Capture the cell that displays the provided text and extract its (X, Y) central coordinate. 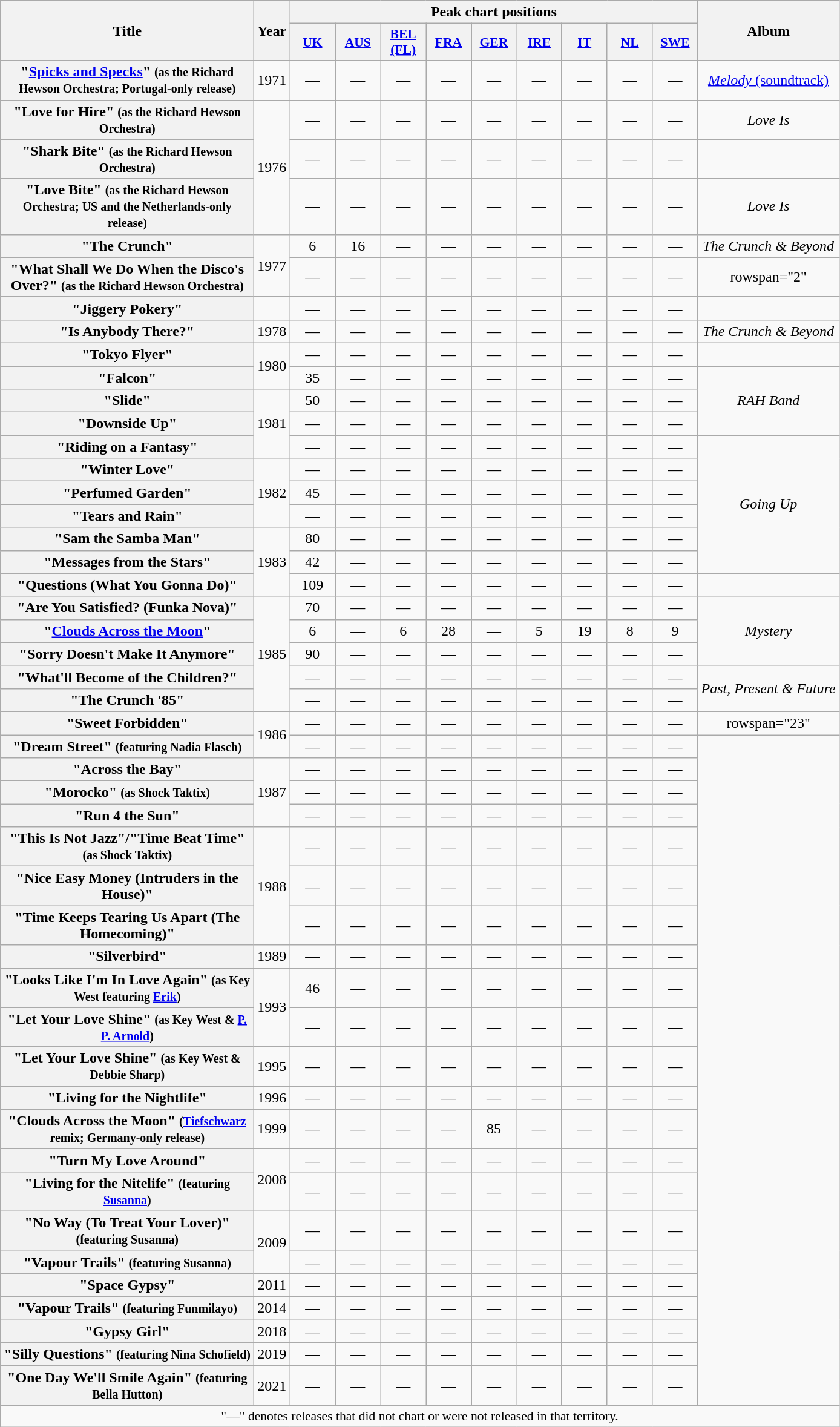
1987 (272, 793)
1982 (272, 493)
Album (769, 30)
"Gypsy Girl" (127, 1331)
"One Day We'll Smile Again" (featuring Bella Hutton) (127, 1385)
"Run 4 the Sun" (127, 816)
"Sorry Doesn't Make It Anymore" (127, 654)
"Time Keeps Tearing Us Apart (The Homecoming)" (127, 925)
2014 (272, 1308)
2021 (272, 1385)
1976 (272, 167)
Title (127, 30)
"The Crunch '85" (127, 700)
70 (312, 608)
"Silly Questions" (featuring Nina Schofield) (127, 1354)
FRA (449, 42)
19 (585, 631)
"The Crunch" (127, 246)
45 (312, 493)
"Nice Easy Money (Intruders in the House)" (127, 886)
35 (312, 377)
2018 (272, 1331)
"Silverbird" (127, 957)
"Tokyo Flyer" (127, 354)
"Space Gypsy" (127, 1285)
Going Up (769, 504)
28 (449, 631)
1996 (272, 1098)
85 (494, 1129)
SWE (675, 42)
1971 (272, 80)
IT (585, 42)
"Downside Up" (127, 424)
"—" denotes releases that did not chart or were not released in that territory. (420, 1416)
1981 (272, 424)
"Are You Satisfied? (Funka Nova)" (127, 608)
"Morocko" (as Shock Taktix) (127, 793)
"Shark Bite" (as the Richard Hewson Orchestra) (127, 159)
2008 (272, 1179)
90 (312, 654)
8 (629, 631)
"Dream Street" (featuring Nadia Flasch) (127, 746)
rowspan="23" (769, 723)
"Slide" (127, 401)
"Tears and Rain" (127, 516)
1993 (272, 1007)
1978 (272, 331)
"Clouds Across the Moon" (127, 631)
"Let Your Love Shine" (as Key West & Debbie Sharp) (127, 1067)
80 (312, 539)
"Questions (What You Gonna Do)" (127, 585)
Year (272, 30)
1985 (272, 654)
"Spicks and Specks" (as the Richard Hewson Orchestra; Portugal-only release) (127, 80)
"What'll Become of the Children?" (127, 677)
NL (629, 42)
42 (312, 562)
"Turn My Love Around" (127, 1160)
2011 (272, 1285)
Peak chart positions (494, 12)
GER (494, 42)
"Perfumed Garden" (127, 493)
1983 (272, 562)
"Vapour Trails" (featuring Susanna) (127, 1262)
AUS (358, 42)
"Living for the Nitelife" (featuring Susanna) (127, 1191)
50 (312, 401)
"Winter Love" (127, 470)
BEL(FL) (403, 42)
UK (312, 42)
"Looks Like I'm In Love Again" (as Key West featuring Erik) (127, 988)
"Riding on a Fantasy" (127, 447)
"What Shall We Do When the Disco's Over?" (as the Richard Hewson Orchestra) (127, 277)
1989 (272, 957)
109 (312, 585)
"Messages from the Stars" (127, 562)
Past, Present & Future (769, 688)
rowspan="2" (769, 277)
"Falcon" (127, 377)
"Love for Hire" (as the Richard Hewson Orchestra) (127, 120)
"No Way (To Treat Your Lover)" (featuring Susanna) (127, 1230)
"Love Bite" (as the Richard Hewson Orchestra; US and the Netherlands-only release) (127, 206)
2019 (272, 1354)
1977 (272, 265)
1986 (272, 734)
46 (312, 988)
Mystery (769, 631)
1988 (272, 886)
2009 (272, 1242)
RAH Band (769, 400)
1999 (272, 1129)
16 (358, 246)
"Let Your Love Shine" (as Key West & P. P. Arnold) (127, 1027)
"This Is Not Jazz"/"Time Beat Time" (as Shock Taktix) (127, 846)
1995 (272, 1067)
"Sweet Forbidden" (127, 723)
"Jiggery Pokery" (127, 308)
"Vapour Trails" (featuring Funmilayo) (127, 1308)
5 (539, 631)
"Living for the Nightlife" (127, 1098)
"Clouds Across the Moon" (Tiefschwarz remix; Germany-only release) (127, 1129)
"Across the Bay" (127, 770)
1980 (272, 366)
"Is Anybody There?" (127, 331)
IRE (539, 42)
"Sam the Samba Man" (127, 539)
Melody (soundtrack) (769, 80)
9 (675, 631)
